Output the (X, Y) coordinate of the center of the cell containing the given text.  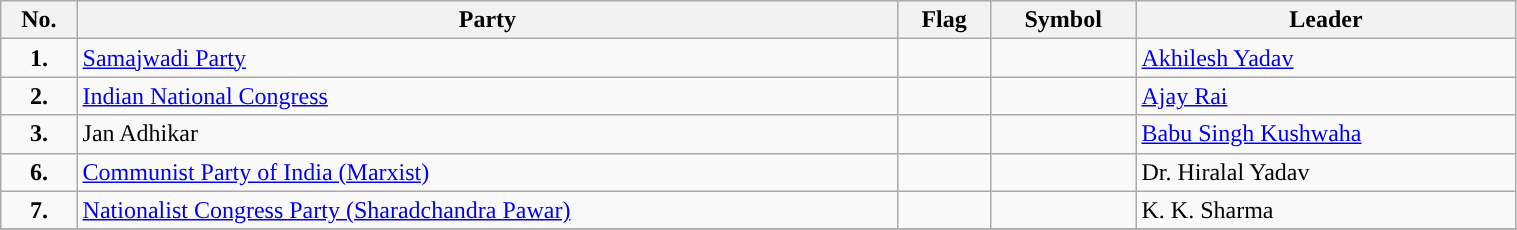
Dr. Hiralal Yadav (1326, 172)
Symbol (1062, 20)
Ajay Rai (1326, 96)
Flag (944, 20)
Samajwadi Party (488, 58)
Party (488, 20)
K. K. Sharma (1326, 210)
1. (39, 58)
Akhilesh Yadav (1326, 58)
2. (39, 96)
Nationalist Congress Party (Sharadchandra Pawar) (488, 210)
Jan Adhikar (488, 134)
Communist Party of India (Marxist) (488, 172)
3. (39, 134)
Babu Singh Kushwaha (1326, 134)
Indian National Congress (488, 96)
Leader (1326, 20)
7. (39, 210)
No. (39, 20)
6. (39, 172)
